Find where the given text appears and provide that cell's center as [X, Y] coordinate. 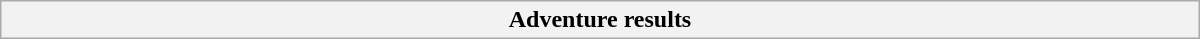
Adventure results [600, 20]
